Output the (X, Y) coordinate of the center of the cell containing the given text.  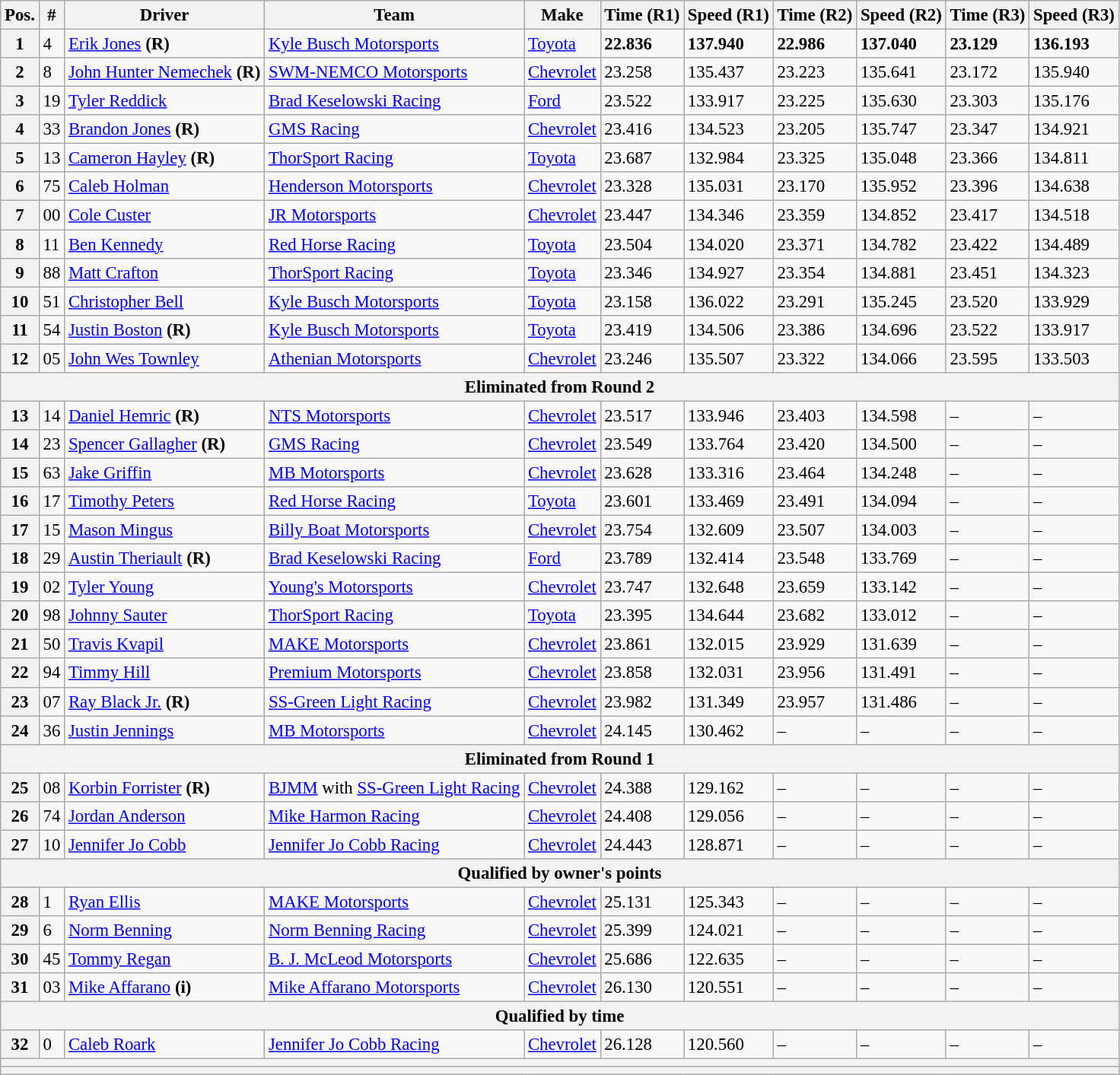
134.921 (1074, 129)
23.158 (642, 301)
23.861 (642, 644)
Norm Benning Racing (394, 930)
23.957 (815, 701)
Speed (R2) (902, 15)
135.031 (729, 186)
Ryan Ellis (164, 902)
134.598 (902, 415)
124.021 (729, 930)
23.205 (815, 129)
45 (52, 959)
Erik Jones (R) (164, 44)
02 (52, 587)
9 (20, 272)
63 (52, 472)
23.420 (815, 444)
Timmy Hill (164, 673)
23.346 (642, 272)
Cameron Hayley (R) (164, 158)
23.170 (815, 186)
134.323 (1074, 272)
120.551 (729, 988)
Speed (R3) (1074, 15)
Ben Kennedy (164, 244)
25.686 (642, 959)
Billy Boat Motorsports (394, 530)
07 (52, 701)
135.245 (902, 301)
134.696 (902, 329)
136.022 (729, 301)
12 (20, 358)
23.172 (988, 72)
Brandon Jones (R) (164, 129)
23.328 (642, 186)
Driver (164, 15)
23.416 (642, 129)
23.789 (642, 558)
131.639 (902, 644)
Ray Black Jr. (R) (164, 701)
Premium Motorsports (394, 673)
135.747 (902, 129)
133.503 (1074, 358)
24 (20, 730)
Speed (R1) (729, 15)
Make (562, 15)
3 (20, 101)
23.396 (988, 186)
134.489 (1074, 244)
SWM-NEMCO Motorsports (394, 72)
23.291 (815, 301)
135.176 (1074, 101)
23.747 (642, 587)
27 (20, 844)
120.560 (729, 1045)
23.628 (642, 472)
134.500 (902, 444)
23.929 (815, 644)
129.162 (729, 787)
Matt Crafton (164, 272)
23.403 (815, 415)
133.012 (902, 615)
Eliminated from Round 1 (560, 759)
John Wes Townley (164, 358)
23.417 (988, 215)
Justin Boston (R) (164, 329)
Mason Mingus (164, 530)
23.595 (988, 358)
23.451 (988, 272)
Justin Jennings (164, 730)
Qualified by time (560, 1016)
133.469 (729, 501)
Time (R1) (642, 15)
24.408 (642, 816)
88 (52, 272)
131.491 (902, 673)
134.518 (1074, 215)
23.982 (642, 701)
135.630 (902, 101)
25 (20, 787)
50 (52, 644)
08 (52, 787)
Cole Custer (164, 215)
Pos. (20, 15)
Athenian Motorsports (394, 358)
20 (20, 615)
Jake Griffin (164, 472)
135.437 (729, 72)
26.130 (642, 988)
Austin Theriault (R) (164, 558)
23.129 (988, 44)
BJMM with SS-Green Light Racing (394, 787)
134.881 (902, 272)
134.094 (902, 501)
22 (20, 673)
# (52, 15)
24.145 (642, 730)
Caleb Roark (164, 1045)
0 (52, 1045)
122.635 (729, 959)
134.638 (1074, 186)
Time (R2) (815, 15)
31 (20, 988)
16 (20, 501)
23.858 (642, 673)
23.507 (815, 530)
23.303 (988, 101)
134.523 (729, 129)
23.549 (642, 444)
23.322 (815, 358)
23.347 (988, 129)
28 (20, 902)
Travis Kvapil (164, 644)
33 (52, 129)
133.946 (729, 415)
135.507 (729, 358)
Eliminated from Round 2 (560, 387)
Spencer Gallagher (R) (164, 444)
23.395 (642, 615)
134.066 (902, 358)
23.504 (642, 244)
131.349 (729, 701)
Daniel Hemric (R) (164, 415)
26.128 (642, 1045)
133.764 (729, 444)
134.811 (1074, 158)
132.648 (729, 587)
22.986 (815, 44)
137.940 (729, 44)
134.927 (729, 272)
Henderson Motorsports (394, 186)
23.754 (642, 530)
133.316 (729, 472)
134.852 (902, 215)
23.682 (815, 615)
23.601 (642, 501)
24.443 (642, 844)
135.940 (1074, 72)
23.225 (815, 101)
23.447 (642, 215)
Johnny Sauter (164, 615)
129.056 (729, 816)
134.346 (729, 215)
18 (20, 558)
23.325 (815, 158)
132.414 (729, 558)
2 (20, 72)
134.003 (902, 530)
51 (52, 301)
NTS Motorsports (394, 415)
134.782 (902, 244)
Mike Affarano Motorsports (394, 988)
Young's Motorsports (394, 587)
03 (52, 988)
23.366 (988, 158)
23.464 (815, 472)
Team (394, 15)
John Hunter Nemechek (R) (164, 72)
32 (20, 1045)
Korbin Forrister (R) (164, 787)
Tommy Regan (164, 959)
23.371 (815, 244)
131.486 (902, 701)
24.388 (642, 787)
130.462 (729, 730)
134.020 (729, 244)
5 (20, 158)
133.142 (902, 587)
132.015 (729, 644)
133.929 (1074, 301)
23.548 (815, 558)
Norm Benning (164, 930)
30 (20, 959)
00 (52, 215)
23.956 (815, 673)
05 (52, 358)
135.641 (902, 72)
136.193 (1074, 44)
Tyler Reddick (164, 101)
Qualified by owner's points (560, 873)
23.354 (815, 272)
25.131 (642, 902)
23.520 (988, 301)
Mike Harmon Racing (394, 816)
Timothy Peters (164, 501)
36 (52, 730)
Jordan Anderson (164, 816)
137.040 (902, 44)
135.048 (902, 158)
98 (52, 615)
SS-Green Light Racing (394, 701)
7 (20, 215)
22.836 (642, 44)
23.419 (642, 329)
25.399 (642, 930)
21 (20, 644)
Mike Affarano (i) (164, 988)
132.984 (729, 158)
26 (20, 816)
132.031 (729, 673)
23.223 (815, 72)
23.659 (815, 587)
JR Motorsports (394, 215)
Caleb Holman (164, 186)
133.769 (902, 558)
23.422 (988, 244)
23.517 (642, 415)
125.343 (729, 902)
134.506 (729, 329)
Tyler Young (164, 587)
74 (52, 816)
Christopher Bell (164, 301)
132.609 (729, 530)
23.258 (642, 72)
Time (R3) (988, 15)
23.491 (815, 501)
94 (52, 673)
23.687 (642, 158)
134.248 (902, 472)
23.359 (815, 215)
23.246 (642, 358)
Jennifer Jo Cobb (164, 844)
128.871 (729, 844)
75 (52, 186)
54 (52, 329)
134.644 (729, 615)
135.952 (902, 186)
23.386 (815, 329)
B. J. McLeod Motorsports (394, 959)
